Provide the [x, y] coordinate of the cell's center where the given text is located.  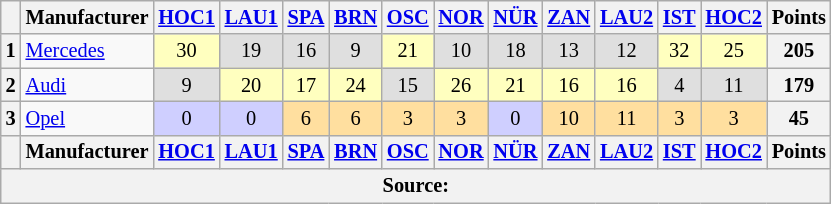
Source: [416, 186]
Mercedes [88, 51]
18 [516, 51]
4 [680, 85]
30 [186, 51]
Opel [88, 118]
45 [799, 118]
32 [680, 51]
20 [252, 85]
179 [799, 85]
19 [252, 51]
Audi [88, 85]
15 [408, 85]
2 [11, 85]
13 [568, 51]
26 [462, 85]
25 [733, 51]
24 [356, 85]
17 [306, 85]
1 [11, 51]
12 [626, 51]
205 [799, 51]
